For the text-containing cell, return its midpoint in [x, y] coordinate format. 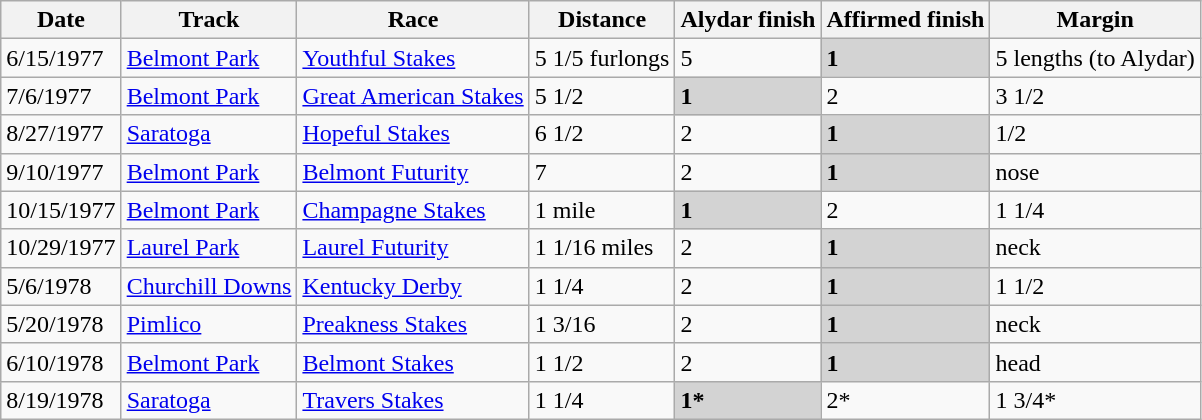
Preakness Stakes [413, 324]
1 1/16 miles [602, 248]
Belmont Futurity [413, 172]
Kentucky Derby [413, 286]
1 3/16 [602, 324]
1 3/4* [1095, 400]
Laurel Park [209, 248]
8/27/1977 [61, 134]
10/29/1977 [61, 248]
Distance [602, 20]
5/6/1978 [61, 286]
6 1/2 [602, 134]
Alydar finish [748, 20]
Travers Stakes [413, 400]
nose [1095, 172]
Race [413, 20]
Track [209, 20]
head [1095, 362]
7/6/1977 [61, 96]
Champagne Stakes [413, 210]
Margin [1095, 20]
3 1/2 [1095, 96]
Churchill Downs [209, 286]
7 [602, 172]
10/15/1977 [61, 210]
6/15/1977 [61, 58]
Hopeful Stakes [413, 134]
5 lengths (to Alydar) [1095, 58]
Date [61, 20]
Pimlico [209, 324]
Great American Stakes [413, 96]
Belmont Stakes [413, 362]
5 [748, 58]
8/19/1978 [61, 400]
1* [748, 400]
5/20/1978 [61, 324]
1 mile [602, 210]
Laurel Futurity [413, 248]
2* [906, 400]
6/10/1978 [61, 362]
Affirmed finish [906, 20]
5 1/2 [602, 96]
5 1/5 furlongs [602, 58]
Youthful Stakes [413, 58]
9/10/1977 [61, 172]
1/2 [1095, 134]
